Determine the (x, y) coordinate at the center of the cell enclosing the given text.  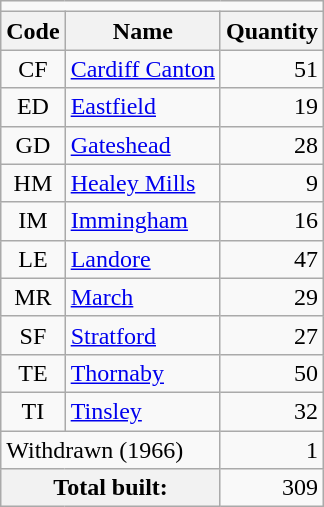
Withdrawn (1966) (111, 449)
IM (33, 221)
GD (33, 145)
Quantity (272, 31)
Landore (142, 259)
Healey Mills (142, 183)
March (142, 297)
Stratford (142, 335)
SF (33, 335)
LE (33, 259)
32 (272, 411)
28 (272, 145)
HM (33, 183)
1 (272, 449)
29 (272, 297)
TI (33, 411)
47 (272, 259)
Eastfield (142, 107)
9 (272, 183)
Tinsley (142, 411)
Thornaby (142, 373)
16 (272, 221)
Name (142, 31)
MR (33, 297)
309 (272, 488)
51 (272, 69)
CF (33, 69)
50 (272, 373)
Code (33, 31)
Total built: (111, 488)
TE (33, 373)
Cardiff Canton (142, 69)
19 (272, 107)
Immingham (142, 221)
27 (272, 335)
ED (33, 107)
Gateshead (142, 145)
